Identify which cell holds the provided text, then report its [x, y] central coordinate. 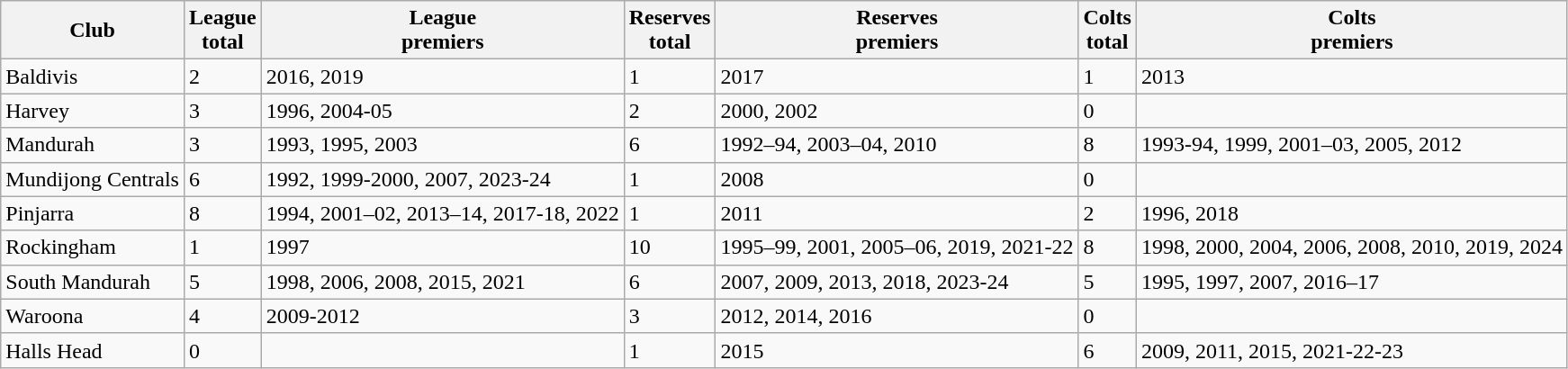
1994, 2001–02, 2013–14, 2017-18, 2022 [443, 213]
South Mandurah [93, 282]
2012, 2014, 2016 [897, 316]
2008 [897, 179]
Baldivis [93, 76]
Coltstotal [1107, 31]
Pinjarra [93, 213]
2007, 2009, 2013, 2018, 2023-24 [897, 282]
1997 [443, 247]
2017 [897, 76]
2009, 2011, 2015, 2021-22-23 [1352, 350]
1993-94, 1999, 2001–03, 2005, 2012 [1352, 145]
Mandurah [93, 145]
Harvey [93, 111]
2015 [897, 350]
1992, 1999-2000, 2007, 2023-24 [443, 179]
1998, 2006, 2008, 2015, 2021 [443, 282]
Reservestotal [670, 31]
1996, 2004-05 [443, 111]
2011 [897, 213]
1998, 2000, 2004, 2006, 2008, 2010, 2019, 2024 [1352, 247]
Mundijong Centrals [93, 179]
1995, 1997, 2007, 2016–17 [1352, 282]
Leaguetotal [222, 31]
Rockingham [93, 247]
1996, 2018 [1352, 213]
1995–99, 2001, 2005–06, 2019, 2021-22 [897, 247]
1992–94, 2003–04, 2010 [897, 145]
4 [222, 316]
2013 [1352, 76]
Reservespremiers [897, 31]
2016, 2019 [443, 76]
Leaguepremiers [443, 31]
2000, 2002 [897, 111]
Waroona [93, 316]
Halls Head [93, 350]
10 [670, 247]
Coltspremiers [1352, 31]
Club [93, 31]
2009-2012 [443, 316]
1993, 1995, 2003 [443, 145]
